Capture the cell that displays the provided text and extract its [X, Y] central coordinate. 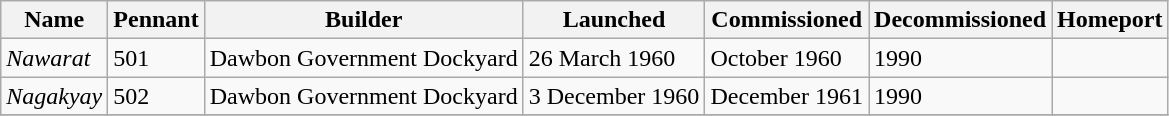
26 March 1960 [614, 58]
Name [54, 20]
Homeport [1110, 20]
Nawarat [54, 58]
Pennant [156, 20]
Nagakyay [54, 96]
Launched [614, 20]
501 [156, 58]
3 December 1960 [614, 96]
Builder [364, 20]
Decommissioned [960, 20]
October 1960 [787, 58]
Commissioned [787, 20]
December 1961 [787, 96]
502 [156, 96]
